Provide the [X, Y] coordinate of the cell's center where the given text is located.  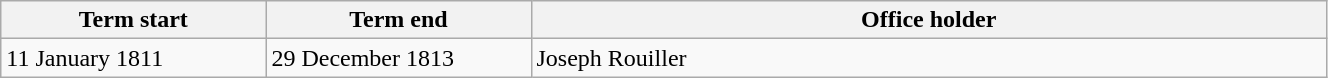
Term end [398, 20]
29 December 1813 [398, 58]
Office holder [928, 20]
Joseph Rouiller [928, 58]
11 January 1811 [134, 58]
Term start [134, 20]
